Capture the cell that displays the provided text and extract its (X, Y) central coordinate. 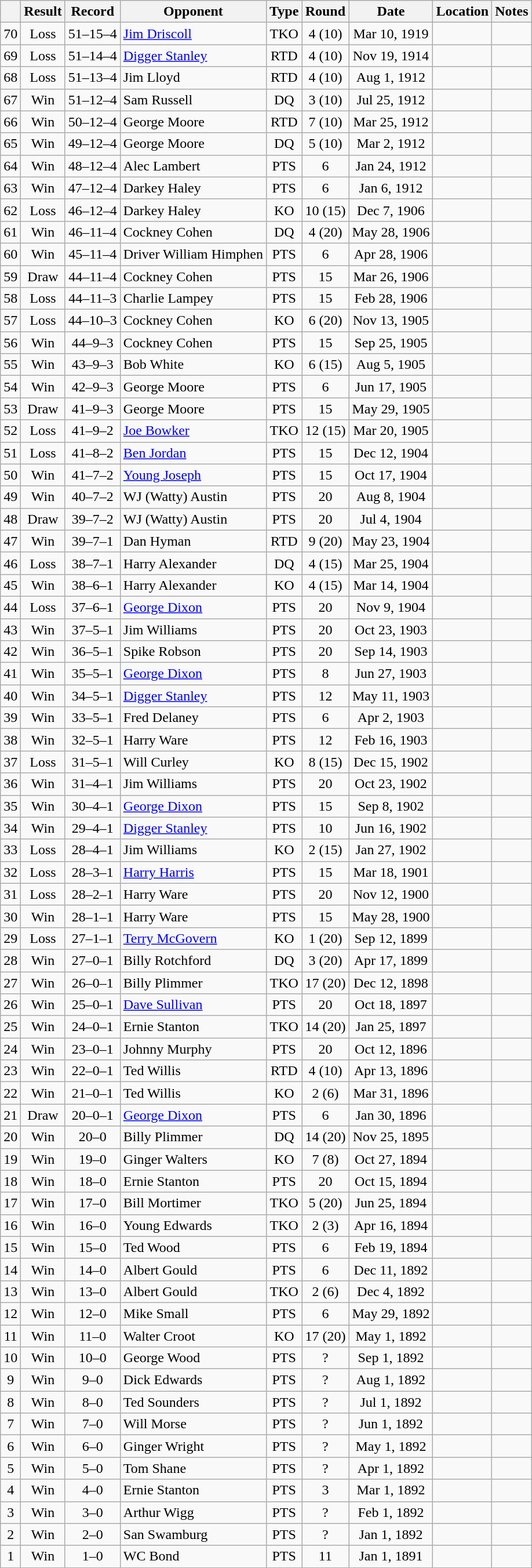
Dick Edwards (193, 1380)
22 (10, 1093)
Sep 8, 1902 (391, 806)
Jan 25, 1897 (391, 1027)
32–5–1 (93, 740)
29 (10, 938)
Aug 1, 1912 (391, 78)
Oct 17, 1904 (391, 475)
Aug 5, 1905 (391, 365)
70 (10, 34)
Ginger Wright (193, 1446)
51–13–4 (93, 78)
28–4–1 (93, 850)
17 (10, 1203)
10–0 (93, 1358)
Will Morse (193, 1424)
18–0 (93, 1181)
Tom Shane (193, 1468)
Dec 7, 1906 (391, 210)
7 (10, 1424)
22–0–1 (93, 1071)
Mar 2, 1912 (391, 144)
Mar 26, 1906 (391, 277)
Sep 14, 1903 (391, 652)
45–11–4 (93, 254)
51–15–4 (93, 34)
27–1–1 (93, 938)
Sep 1, 1892 (391, 1358)
34–5–1 (93, 696)
3 (10) (326, 100)
47 (10, 541)
40 (10, 696)
57 (10, 321)
16–0 (93, 1225)
37–5–1 (93, 629)
Sam Russell (193, 100)
35–5–1 (93, 674)
Mar 25, 1904 (391, 563)
Opponent (193, 12)
39 (10, 718)
48–12–4 (93, 166)
Jan 30, 1896 (391, 1115)
Dave Sullivan (193, 1005)
Jan 27, 1902 (391, 850)
44–11–4 (93, 277)
Feb 16, 1903 (391, 740)
12 (15) (326, 431)
14 (10, 1269)
37–6–1 (93, 607)
Ginger Walters (193, 1159)
16 (10, 1225)
62 (10, 210)
Apr 28, 1906 (391, 254)
Feb 1, 1892 (391, 1512)
Nov 13, 1905 (391, 321)
49–12–4 (93, 144)
Charlie Lampey (193, 299)
28–3–1 (93, 872)
15–0 (93, 1247)
21–0–1 (93, 1093)
17–0 (93, 1203)
31 (10, 894)
40–7–2 (93, 497)
54 (10, 387)
9 (10, 1380)
Oct 27, 1894 (391, 1159)
Alec Lambert (193, 166)
Billy Rotchford (193, 960)
Sep 25, 1905 (391, 343)
Aug 1, 1892 (391, 1380)
Dec 4, 1892 (391, 1291)
5 (10) (326, 144)
11–0 (93, 1335)
63 (10, 188)
Jun 25, 1894 (391, 1203)
Notes (512, 12)
45 (10, 585)
43–9–3 (93, 365)
3 (20) (326, 960)
Nov 12, 1900 (391, 894)
7 (10) (326, 122)
6 (20) (326, 321)
Apr 16, 1894 (391, 1225)
George Wood (193, 1358)
May 11, 1903 (391, 696)
35 (10, 806)
May 23, 1904 (391, 541)
51–12–4 (93, 100)
34 (10, 828)
24–0–1 (93, 1027)
37 (10, 762)
27–0–1 (93, 960)
San Swamburg (193, 1534)
Spike Robson (193, 652)
Result (43, 12)
33 (10, 850)
13–0 (93, 1291)
Oct 23, 1902 (391, 784)
7 (8) (326, 1159)
46 (10, 563)
Young Edwards (193, 1225)
Ted Wood (193, 1247)
20–0 (93, 1137)
Apr 13, 1896 (391, 1071)
18 (10, 1181)
Mar 31, 1896 (391, 1093)
May 28, 1906 (391, 232)
Feb 19, 1894 (391, 1247)
26–0–1 (93, 983)
Apr 17, 1899 (391, 960)
65 (10, 144)
47–12–4 (93, 188)
13 (10, 1291)
Round (326, 12)
Dec 11, 1892 (391, 1269)
43 (10, 629)
42–9–3 (93, 387)
26 (10, 1005)
Location (462, 12)
Record (93, 12)
Oct 15, 1894 (391, 1181)
May 28, 1900 (391, 916)
9 (20) (326, 541)
Jan 6, 1912 (391, 188)
Oct 23, 1903 (391, 629)
25 (10, 1027)
Arthur Wigg (193, 1512)
58 (10, 299)
27 (10, 983)
Date (391, 12)
Jun 16, 1902 (391, 828)
23–0–1 (93, 1049)
Bill Mortimer (193, 1203)
6–0 (93, 1446)
38 (10, 740)
1 (20) (326, 938)
25–0–1 (93, 1005)
55 (10, 365)
51 (10, 453)
Harry Harris (193, 872)
Jul 4, 1904 (391, 519)
14–0 (93, 1269)
Jun 17, 1905 (391, 387)
Dec 12, 1904 (391, 453)
Mar 1, 1892 (391, 1490)
39–7–1 (93, 541)
4 (20) (326, 232)
44–9–3 (93, 343)
Jun 27, 1903 (391, 674)
Nov 25, 1895 (391, 1137)
67 (10, 100)
Walter Croot (193, 1335)
19 (10, 1159)
46–12–4 (93, 210)
Ted Sounders (193, 1402)
48 (10, 519)
44 (10, 607)
WC Bond (193, 1556)
8 (15) (326, 762)
39–7–2 (93, 519)
May 29, 1905 (391, 409)
4–0 (93, 1490)
Nov 19, 1914 (391, 56)
68 (10, 78)
30 (10, 916)
42 (10, 652)
5 (10, 1468)
56 (10, 343)
32 (10, 872)
29–4–1 (93, 828)
Dec 12, 1898 (391, 983)
20–0–1 (93, 1115)
Jan 1, 1892 (391, 1534)
Mar 10, 1919 (391, 34)
Young Joseph (193, 475)
Johnny Murphy (193, 1049)
Jun 1, 1892 (391, 1424)
7–0 (93, 1424)
Oct 18, 1897 (391, 1005)
12–0 (93, 1313)
Type (284, 12)
5–0 (93, 1468)
Ben Jordan (193, 453)
2–0 (93, 1534)
May 29, 1892 (391, 1313)
36–5–1 (93, 652)
21 (10, 1115)
24 (10, 1049)
41–7–2 (93, 475)
Jan 1, 1891 (391, 1556)
51–14–4 (93, 56)
Joe Bowker (193, 431)
66 (10, 122)
Feb 28, 1906 (391, 299)
Mike Small (193, 1313)
36 (10, 784)
8–0 (93, 1402)
Will Curley (193, 762)
Mar 18, 1901 (391, 872)
Jul 25, 1912 (391, 100)
2 (3) (326, 1225)
Terry McGovern (193, 938)
41–9–2 (93, 431)
41–8–2 (93, 453)
Jan 24, 1912 (391, 166)
5 (20) (326, 1203)
28–2–1 (93, 894)
19–0 (93, 1159)
Mar 20, 1905 (391, 431)
52 (10, 431)
Dec 15, 1902 (391, 762)
41–9–3 (93, 409)
10 (15) (326, 210)
38–7–1 (93, 563)
Apr 2, 1903 (391, 718)
44–11–3 (93, 299)
Aug 8, 1904 (391, 497)
Oct 12, 1896 (391, 1049)
50 (10, 475)
28–1–1 (93, 916)
49 (10, 497)
2 (10, 1534)
46–11–4 (93, 232)
31–4–1 (93, 784)
1 (10, 1556)
4 (10, 1490)
Dan Hyman (193, 541)
1–0 (93, 1556)
64 (10, 166)
Mar 14, 1904 (391, 585)
28 (10, 960)
44–10–3 (93, 321)
Fred Delaney (193, 718)
Driver William Himphen (193, 254)
33–5–1 (93, 718)
Jim Lloyd (193, 78)
Jim Driscoll (193, 34)
59 (10, 277)
53 (10, 409)
6 (15) (326, 365)
61 (10, 232)
Apr 1, 1892 (391, 1468)
3–0 (93, 1512)
31–5–1 (93, 762)
50–12–4 (93, 122)
9–0 (93, 1380)
Bob White (193, 365)
41 (10, 674)
Nov 9, 1904 (391, 607)
Mar 25, 1912 (391, 122)
Jul 1, 1892 (391, 1402)
69 (10, 56)
2 (15) (326, 850)
23 (10, 1071)
38–6–1 (93, 585)
60 (10, 254)
Sep 12, 1899 (391, 938)
30–4–1 (93, 806)
